Scan for the cell matching the given text and deliver its [x, y] coordinate at center. 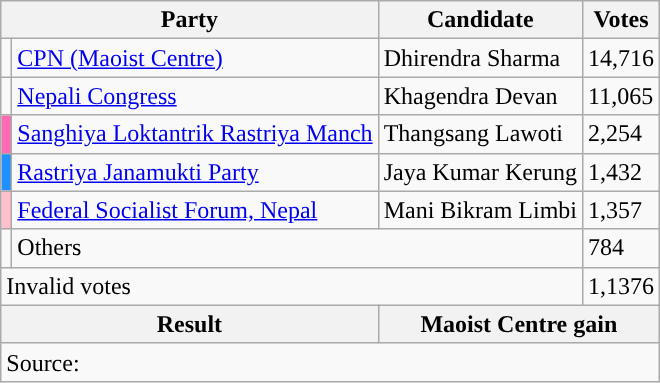
CPN (Maoist Centre) [195, 58]
Jaya Kumar Kerung [480, 172]
Rastriya Janamukti Party [195, 172]
Dhirendra Sharma [480, 58]
Thangsang Lawoti [480, 134]
1,1376 [622, 286]
11,065 [622, 96]
Others [298, 248]
Candidate [480, 20]
Khagendra Devan [480, 96]
Maoist Centre gain [518, 324]
Source: [330, 362]
14,716 [622, 58]
1,432 [622, 172]
1,357 [622, 210]
Invalid votes [292, 286]
Mani Bikram Limbi [480, 210]
784 [622, 248]
Nepali Congress [195, 96]
Votes [622, 20]
2,254 [622, 134]
Sanghiya Loktantrik Rastriya Manch [195, 134]
Party [190, 20]
Result [190, 324]
Federal Socialist Forum, Nepal [195, 210]
